Capture the cell that displays the provided text and extract its [X, Y] central coordinate. 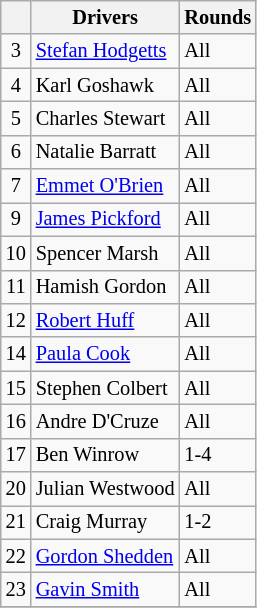
Ben Winrow [106, 455]
Julian Westwood [106, 489]
Stephen Colbert [106, 388]
Emmet O'Brien [106, 186]
Andre D'Cruze [106, 421]
3 [16, 51]
6 [16, 152]
James Pickford [106, 219]
7 [16, 186]
Hamish Gordon [106, 287]
Gordon Shedden [106, 556]
4 [16, 85]
Karl Goshawk [106, 85]
12 [16, 320]
Rounds [218, 17]
Charles Stewart [106, 118]
Gavin Smith [106, 589]
15 [16, 388]
14 [16, 354]
Natalie Barratt [106, 152]
1-2 [218, 522]
Paula Cook [106, 354]
5 [16, 118]
Stefan Hodgetts [106, 51]
9 [16, 219]
Robert Huff [106, 320]
Spencer Marsh [106, 253]
11 [16, 287]
17 [16, 455]
Drivers [106, 17]
22 [16, 556]
23 [16, 589]
1-4 [218, 455]
20 [16, 489]
Craig Murray [106, 522]
21 [16, 522]
10 [16, 253]
16 [16, 421]
